Return the [X, Y] coordinate for the center point of the cell that contains the specified text.  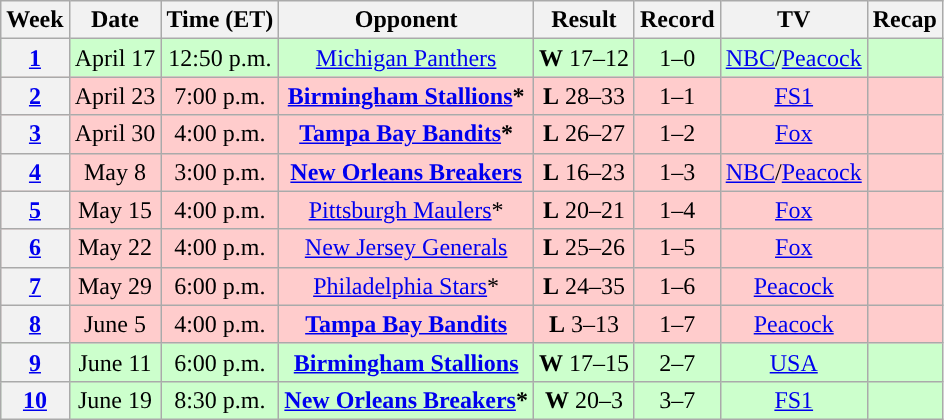
Tampa Bay Bandits [406, 324]
Week [35, 20]
9 [35, 362]
W 17–12 [584, 58]
May 29 [115, 286]
7 [35, 286]
New Jersey Generals [406, 248]
2–7 [677, 362]
Recap [904, 20]
L 26–27 [584, 134]
Michigan Panthers [406, 58]
1–1 [677, 96]
1 [35, 58]
New Orleans Breakers* [406, 400]
April 30 [115, 134]
1–2 [677, 134]
Birmingham Stallions [406, 362]
L 3–13 [584, 324]
May 8 [115, 172]
3–7 [677, 400]
4 [35, 172]
Tampa Bay Bandits* [406, 134]
6 [35, 248]
5 [35, 210]
7:00 p.m. [220, 96]
W 20–3 [584, 400]
May 22 [115, 248]
Time (ET) [220, 20]
Record [677, 20]
2 [35, 96]
8 [35, 324]
June 19 [115, 400]
1–5 [677, 248]
Opponent [406, 20]
3 [35, 134]
TV [794, 20]
1–4 [677, 210]
Date [115, 20]
L 24–35 [584, 286]
1–7 [677, 324]
New Orleans Breakers [406, 172]
1–0 [677, 58]
3:00 p.m. [220, 172]
Philadelphia Stars* [406, 286]
L 20–21 [584, 210]
USA [794, 362]
April 17 [115, 58]
Birmingham Stallions* [406, 96]
June 11 [115, 362]
June 5 [115, 324]
12:50 p.m. [220, 58]
1–3 [677, 172]
L 16–23 [584, 172]
Result [584, 20]
L 28–33 [584, 96]
1–6 [677, 286]
L 25–26 [584, 248]
8:30 p.m. [220, 400]
Pittsburgh Maulers* [406, 210]
April 23 [115, 96]
10 [35, 400]
May 15 [115, 210]
W 17–15 [584, 362]
